Scan for the cell matching the given text and deliver its [x, y] coordinate at center. 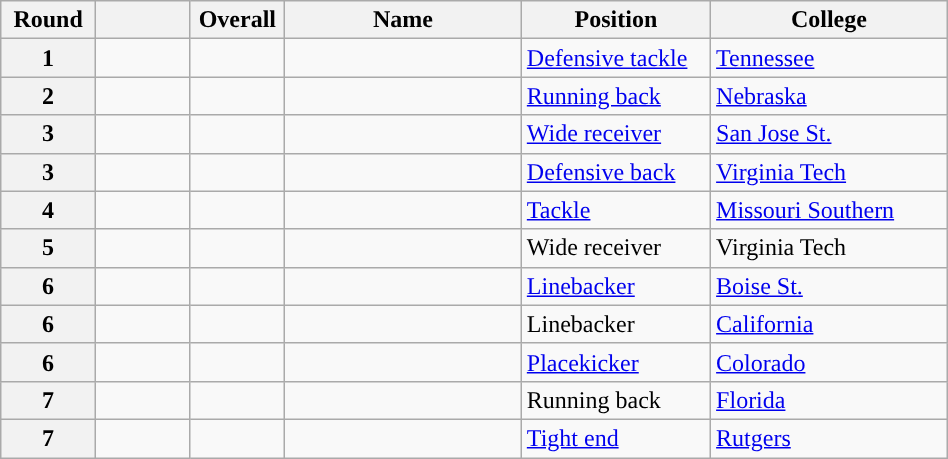
College [830, 20]
San Jose St. [830, 134]
Name [404, 20]
Defensive tackle [616, 58]
Nebraska [830, 96]
Round [48, 20]
Placekicker [616, 362]
Tennessee [830, 58]
1 [48, 58]
5 [48, 248]
Missouri Southern [830, 210]
Position [616, 20]
4 [48, 210]
Rutgers [830, 438]
2 [48, 96]
Tackle [616, 210]
Defensive back [616, 172]
Florida [830, 400]
Boise St. [830, 286]
California [830, 324]
Tight end [616, 438]
Overall [238, 20]
Colorado [830, 362]
